For the text-containing cell, return its midpoint in [x, y] coordinate format. 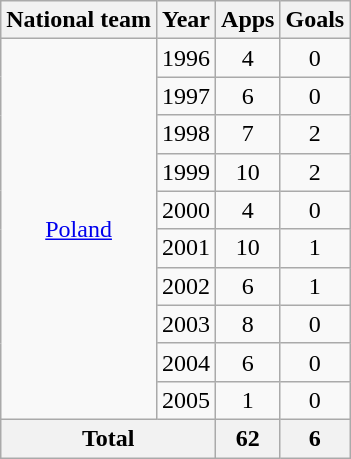
8 [248, 324]
2005 [186, 400]
62 [248, 438]
2001 [186, 248]
2000 [186, 210]
2004 [186, 362]
7 [248, 134]
2002 [186, 286]
Poland [79, 230]
Goals [315, 20]
National team [79, 20]
1997 [186, 96]
2003 [186, 324]
1999 [186, 172]
1996 [186, 58]
1998 [186, 134]
Year [186, 20]
Apps [248, 20]
Total [108, 438]
